Search for the cell housing the specified text and yield its (X, Y) center coordinate. 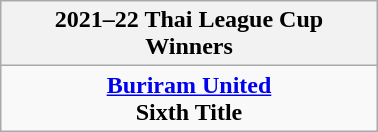
Buriram UnitedSixth Title (189, 98)
2021–22 Thai League CupWinners (189, 34)
